Pinpoint the cell where the given text exists, returning its (x, y) midpoint coordinate. 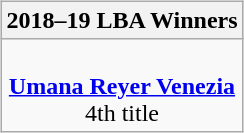
2018–19 LBA Winners (122, 20)
Umana Reyer Venezia4th title (122, 85)
